Determine the (X, Y) coordinate at the center of the cell enclosing the given text.  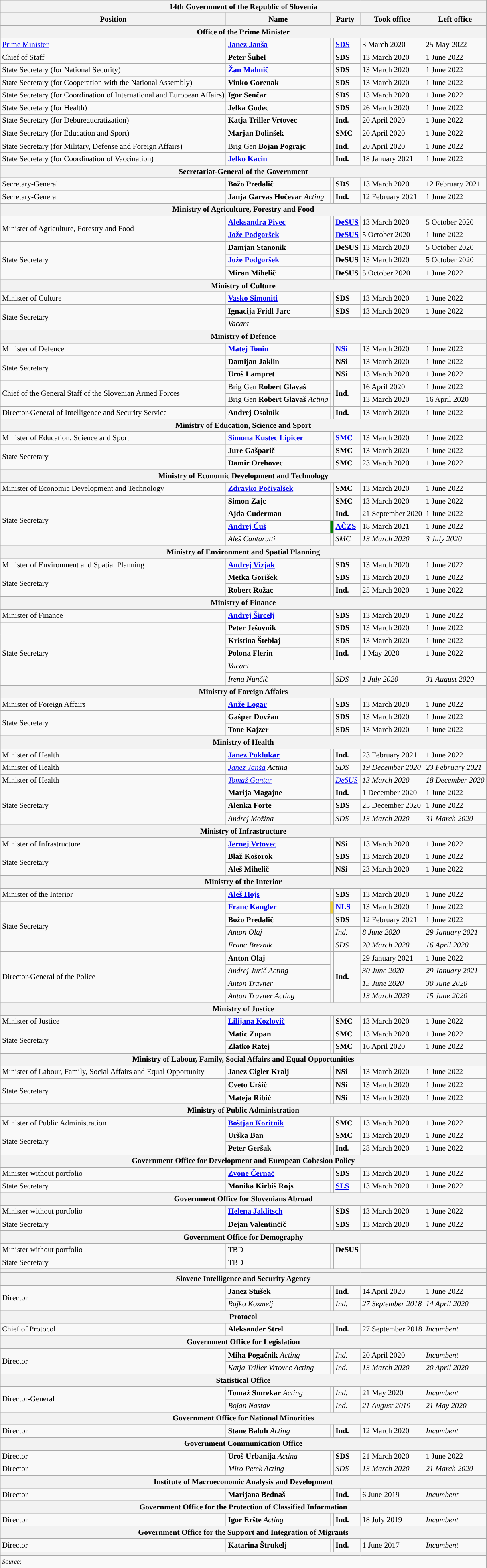
Damjan Stanonik (278, 248)
Metka Gorišek (278, 577)
18 July 2019 (392, 1520)
Anže Logar (278, 704)
Government Office for National Minorities (243, 1418)
Government Office for Development and European Cohesion Policy (243, 1161)
Government Office for Demography (243, 1237)
Aleksander Strel (278, 1329)
Bojan Nastav (278, 1406)
Damir Orehovec (278, 463)
20 March 2020 (392, 945)
Franc Kangler (278, 907)
Andrej Jurič Acting (278, 971)
Minister of Defence (113, 349)
Director-General of the Police (113, 977)
State Secretary (for Cooperation with the National Assembly) (113, 83)
Simon Zajc (278, 502)
Office of the Prime Minister (243, 32)
Ministry of the Interior (243, 882)
Marjan Dolinšek (278, 134)
14th Government of the Republic of Slovenia (243, 7)
Andrej Osolnik (278, 413)
1 July 2020 (392, 679)
Ajda Cuderman (278, 514)
Marijana Bednaš (278, 1495)
Ignacija Fridl Jarc (278, 311)
Government Office for Legislation (243, 1342)
State Secretary (for Coordination of Vaccination) (113, 159)
Matej Tonin (278, 349)
Jelka Godec (278, 108)
Andrej Možina (278, 819)
Žan Mahnič (278, 70)
Marija Magajne (278, 793)
Minister of Labour, Family, Social Affairs and Equal Opportunity (113, 1072)
NLS (347, 907)
State Secretary (for Education and Sport) (113, 134)
Helena Jaklitsch (278, 1212)
Stane Baluh Acting (278, 1431)
Rajko Kozmelj (278, 1304)
Irena Nunčič (278, 679)
Slovene Intelligence and Security Agency (243, 1279)
AČZS (347, 527)
SLS (347, 1186)
Brig Gen Bojan Pograjc (278, 146)
Miro Petek Acting (278, 1469)
Zlatko Ratej (278, 1047)
1 May 2020 (392, 654)
Prime Minister (113, 45)
Minister of Justice (113, 1022)
Polona Flerin (278, 654)
Ministry of Economic Development and Technology (243, 476)
Uroš Lampret (278, 374)
Minister of Culture (113, 298)
Aleksandra Pivec (278, 222)
Institute of Macroeconomic Analysis and Development (243, 1482)
Ministry of Defence (243, 336)
Miran Mihelič (278, 273)
Dejan Valentinčič (278, 1224)
18 January 2021 (392, 159)
Ministry of Environment and Spatial Planning (243, 552)
21 August 2019 (392, 1406)
Ministry of Culture (243, 286)
Cveto Uršič (278, 1085)
Secretariat-General of the Government (243, 172)
Vinko Gorenak (278, 83)
Lilijana Kozlovič (278, 1022)
Party (345, 19)
8 June 2020 (392, 933)
Franc Breznik (278, 945)
Name (278, 19)
Tomaž Smrekar Acting (278, 1393)
25 December 2020 (392, 806)
Peter Ješovnik (278, 628)
State Secretary (for National Security) (113, 70)
Janez Poklukar (278, 755)
25 May 2022 (455, 45)
Brig Gen Robert Glavaš (278, 387)
Source: (243, 1562)
12 March 2020 (392, 1431)
Aleš Hojs (278, 894)
Jure Gašparič (278, 451)
21 September 2020 (392, 514)
State Secretary (for Debureaucratization) (113, 121)
31 August 2020 (455, 679)
Ministry of Education, Science and Sport (243, 425)
Director-General of Intelligence and Security Service (113, 413)
Director-General (113, 1399)
Position (113, 19)
Blaž Košorok (278, 856)
Ministry of Labour, Family, Social Affairs and Equal Opportunities (243, 1060)
Chief of the General Staff of the Slovenian Armed Forces (113, 394)
Miha Pogačnik Acting (278, 1355)
Protocol (243, 1317)
Igor Eršte Acting (278, 1520)
1 December 2020 (392, 793)
Aleš Mihelič (278, 869)
Ministry of Infrastructure (243, 831)
3 July 2020 (455, 539)
Peter Geršak (278, 1148)
Katja Triller Vrtovec Acting (278, 1368)
Zvone Černač (278, 1173)
Minister of Education, Science and Sport (113, 438)
Government Office for Slovenians Abroad (243, 1199)
Katja Triller Vrtovec (278, 121)
31 March 2020 (455, 819)
25 March 2020 (392, 590)
Janez Cigler Kralj (278, 1072)
Jelko Kacin (278, 159)
Simona Kustec Lipicer (278, 438)
Brig Gen Robert Glavaš Acting (278, 400)
Janez Janša Acting (278, 768)
Damijan Jaklin (278, 362)
1 June 2017 (392, 1545)
Statistical Office (243, 1380)
Chief of Staff (113, 57)
Matic Zupan (278, 1034)
State Secretary (for Military, Defense and Foreign Affairs) (113, 146)
Andrej Čuš (278, 527)
Ministry of Health (243, 743)
State Secretary (for Health) (113, 108)
26 March 2020 (392, 108)
19 December 2020 (392, 768)
Janez Janša (278, 45)
Minister of Economic Development and Technology (113, 489)
Minister of Public Administration (113, 1123)
Katarina Štrukelj (278, 1545)
Mateja Ribič (278, 1098)
Ministry of Foreign Affairs (243, 692)
Urška Ban (278, 1136)
Minister of Finance (113, 615)
Ministry of Finance (243, 603)
18 March 2021 (392, 527)
Peter Šuhel (278, 57)
Minister of Foreign Affairs (113, 704)
Anton Travner (278, 983)
Gašper Dovžan (278, 717)
6 June 2019 (392, 1495)
Alenka Forte (278, 806)
Jernej Vrtovec (278, 844)
Minister of Environment and Spatial Planning (113, 565)
18 December 2020 (455, 781)
Vasko Simoniti (278, 298)
Anton Travner Acting (278, 996)
Took office (392, 19)
Tone Kajzer (278, 730)
Uroš Urbanija Acting (278, 1457)
Zdravko Počivalšek (278, 489)
Left office (455, 19)
Chief of Protocol (113, 1329)
Government Office for the Support and Integration of Migrants (243, 1533)
Monika Kirbiš Rojs (278, 1186)
Igor Senčar (278, 95)
Kristina Šteblaj (278, 641)
State Secretary (for Coordination of International and European Affairs) (113, 95)
Andrej Vizjak (278, 565)
Minister of Agriculture, Forestry and Food (113, 229)
Aleš Cantarutti (278, 539)
Minister of the Interior (113, 894)
Minister of Infrastructure (113, 844)
Ministry of Public Administration (243, 1110)
Ministry of Justice (243, 1009)
Robert Rožac (278, 590)
Government Office for the Protection of Classified Information (243, 1507)
3 March 2020 (392, 45)
Janja Garvas Hočevar Acting (278, 197)
Andrej Šircelj (278, 615)
28 March 2020 (392, 1148)
Ministry of Agriculture, Forestry and Food (243, 210)
Boštjan Koritnik (278, 1123)
Government Communication Office (243, 1444)
Janez Stušek (278, 1291)
Tomaž Gantar (278, 781)
